Locate the cell with the specified text and output its [X, Y] center coordinate. 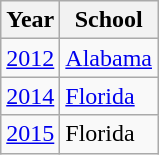
School [109, 20]
2015 [30, 134]
Alabama [109, 58]
2012 [30, 58]
Year [30, 20]
2014 [30, 96]
